Extract the [X, Y] coordinate from the center of the cell holding the provided text.  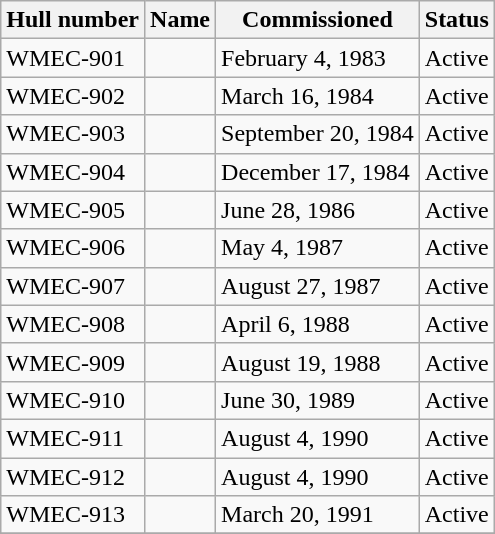
WMEC-902 [73, 96]
April 6, 1988 [318, 324]
May 4, 1987 [318, 248]
WMEC-909 [73, 362]
WMEC-911 [73, 438]
WMEC-905 [73, 210]
WMEC-901 [73, 58]
WMEC-906 [73, 248]
WMEC-903 [73, 134]
WMEC-904 [73, 172]
WMEC-912 [73, 477]
February 4, 1983 [318, 58]
WMEC-913 [73, 515]
Commissioned [318, 20]
September 20, 1984 [318, 134]
WMEC-910 [73, 400]
June 28, 1986 [318, 210]
December 17, 1984 [318, 172]
March 16, 1984 [318, 96]
Hull number [73, 20]
June 30, 1989 [318, 400]
WMEC-908 [73, 324]
August 27, 1987 [318, 286]
Status [456, 20]
August 19, 1988 [318, 362]
WMEC-907 [73, 286]
March 20, 1991 [318, 515]
Name [180, 20]
